Extract the [x, y] coordinate from the center of the cell holding the provided text.  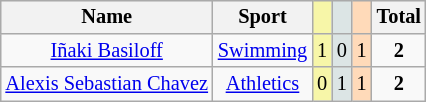
Swimming [262, 51]
Athletics [262, 84]
Name [107, 17]
Sport [262, 17]
Total [399, 17]
Alexis Sebastian Chavez [107, 84]
Iñaki Basiloff [107, 51]
